Pinpoint the cell where the given text exists, returning its [X, Y] midpoint coordinate. 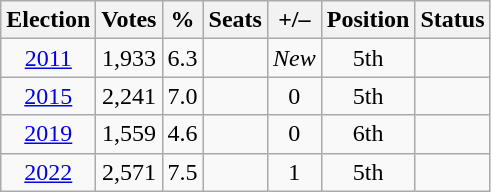
1 [294, 172]
2015 [48, 96]
% [182, 20]
1,933 [129, 58]
2,241 [129, 96]
Status [452, 20]
Position [368, 20]
4.6 [182, 134]
7.0 [182, 96]
Election [48, 20]
+/– [294, 20]
6th [368, 134]
2022 [48, 172]
2,571 [129, 172]
2011 [48, 58]
Votes [129, 20]
1,559 [129, 134]
2019 [48, 134]
6.3 [182, 58]
7.5 [182, 172]
Seats [235, 20]
New [294, 58]
